Return [X, Y] of the center of cell containing provided text 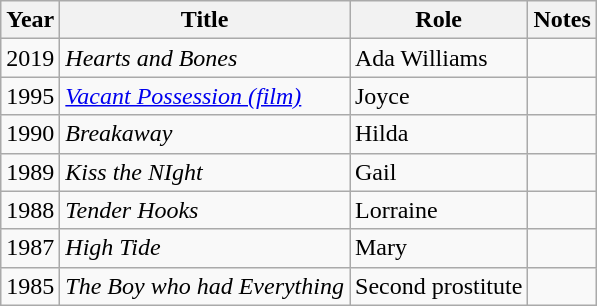
Title [205, 20]
1987 [30, 248]
Ada Williams [439, 58]
1990 [30, 134]
Joyce [439, 96]
Mary [439, 248]
1995 [30, 96]
Lorraine [439, 210]
Vacant Possession (film) [205, 96]
Notes [562, 20]
Hearts and Bones [205, 58]
Second prostitute [439, 286]
Kiss the NIght [205, 172]
The Boy who had Everything [205, 286]
Year [30, 20]
Hilda [439, 134]
Breakaway [205, 134]
1989 [30, 172]
1988 [30, 210]
Gail [439, 172]
2019 [30, 58]
High Tide [205, 248]
1985 [30, 286]
Tender Hooks [205, 210]
Role [439, 20]
